For the text-containing cell, return its midpoint in (X, Y) coordinate format. 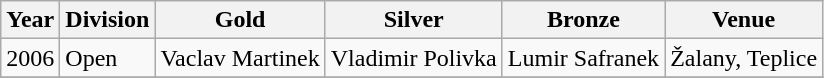
Silver (414, 20)
Venue (744, 20)
Žalany, Teplice (744, 58)
Open (108, 58)
Bronze (583, 20)
2006 (30, 58)
Division (108, 20)
Gold (240, 20)
Lumir Safranek (583, 58)
Vaclav Martinek (240, 58)
Year (30, 20)
Vladimir Polivka (414, 58)
